Return (x, y) of the center of cell containing provided text 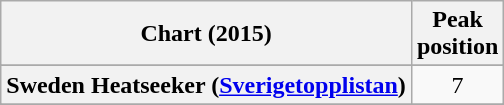
7 (457, 85)
Sweden Heatseeker (Sverigetopplistan) (206, 85)
Chart (2015) (206, 34)
Peakposition (457, 34)
